From the cell containing the given text, extract its center point as [X, Y] coordinate. 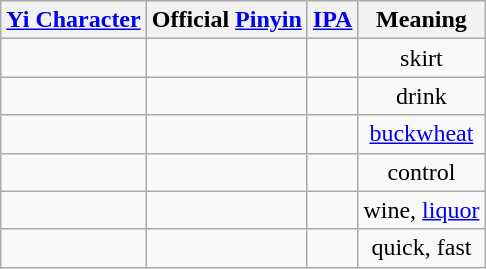
Yi Character [74, 20]
Official Pinyin [226, 20]
drink [422, 96]
Meaning [422, 20]
IPA [332, 20]
skirt [422, 58]
quick, fast [422, 248]
wine, liquor [422, 210]
buckwheat [422, 134]
control [422, 172]
